Search for the cell housing the specified text and yield its (x, y) center coordinate. 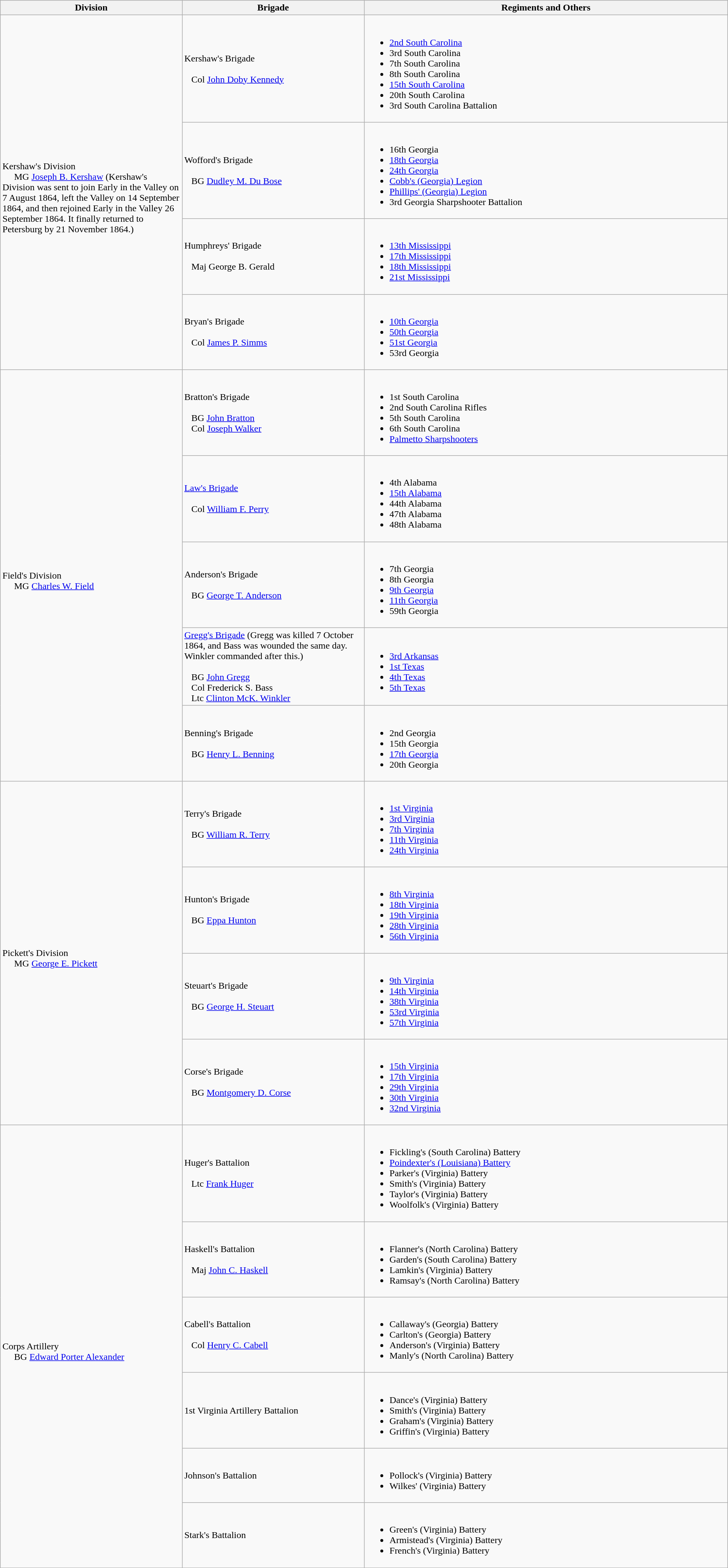
Regiments and Others (546, 8)
10th Georgia50th Georgia51st Georgia53rd Georgia (546, 332)
Bryan's Brigade Col James P. Simms (273, 332)
15th Virginia17th Virginia29th Virginia30th Virginia32nd Virginia (546, 1082)
13th Mississippi17th Mississippi18th Mississippi21st Mississippi (546, 256)
Hunton's Brigade BG Eppa Hunton (273, 910)
Steuart's Brigade BG George H. Steuart (273, 996)
4th Alabama15th Alabama44th Alabama47th Alabama48th Alabama (546, 499)
Corse's Brigade BG Montgomery D. Corse (273, 1082)
Anderson's Brigade BG George T. Anderson (273, 584)
8th Virginia18th Virginia19th Virginia28th Virginia56th Virginia (546, 910)
Pollock's (Virginia) BatteryWilkes' (Virginia) Battery (546, 1475)
Corps Artillery BG Edward Porter Alexander (91, 1346)
Huger's Battalion Ltc Frank Huger (273, 1173)
Wofford's Brigade BG Dudley M. Du Bose (273, 170)
Bratton's Brigade BG John Bratton Col Joseph Walker (273, 412)
1st South Carolina2nd South Carolina Rifles5th South Carolina6th South CarolinaPalmetto Sharpshooters (546, 412)
Law's Brigade Col William F. Perry (273, 499)
1st Virginia3rd Virginia7th Virginia11th Virginia24th Virginia (546, 824)
2nd South Carolina3rd South Carolina7th South Carolina8th South Carolina15th South Carolina20th South Carolina3rd South Carolina Battalion (546, 68)
Flanner's (North Carolina) BatteryGarden's (South Carolina) BatteryLamkin's (Virginia) BatteryRamsay's (North Carolina) Battery (546, 1259)
2nd Georgia15th Georgia17th Georgia20th Georgia (546, 743)
7th Georgia8th Georgia9th Georgia11th Georgia59th Georgia (546, 584)
Terry's Brigade BG William R. Terry (273, 824)
Stark's Battalion (273, 1535)
Pickett's Division MG George E. Pickett (91, 953)
Callaway's (Georgia) BatteryCarlton's (Georgia) BatteryAnderson's (Virginia) BatteryManly's (North Carolina) Battery (546, 1335)
Benning's Brigade BG Henry L. Benning (273, 743)
Humphreys' Brigade Maj George B. Gerald (273, 256)
Kershaw's Brigade Col John Doby Kennedy (273, 68)
Green's (Virginia) BatteryArmistead's (Virginia) BatteryFrench's (Virginia) Battery (546, 1535)
Johnson's Battalion (273, 1475)
Dance's (Virginia) BatterySmith's (Virginia) BatteryGraham's (Virginia) BatteryGriffin's (Virginia) Battery (546, 1410)
16th Georgia18th Georgia24th GeorgiaCobb's (Georgia) LegionPhillips' (Georgia) Legion3rd Georgia Sharpshooter Battalion (546, 170)
3rd Arkansas1st Texas4th Texas5th Texas (546, 666)
Cabell's Battalion Col Henry C. Cabell (273, 1335)
Field's Division MG Charles W. Field (91, 575)
1st Virginia Artillery Battalion (273, 1410)
Division (91, 8)
9th Virginia14th Virginia38th Virginia53rd Virginia57th Virginia (546, 996)
Brigade (273, 8)
Haskell's Battalion Maj John C. Haskell (273, 1259)
